Extract the (X, Y) coordinate from the center of the cell holding the provided text.  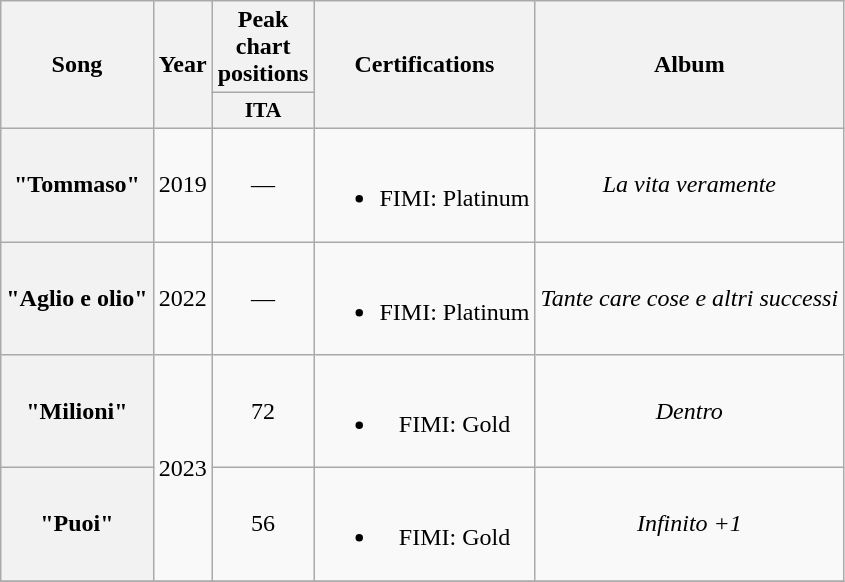
72 (263, 412)
"Milioni" (77, 412)
"Tommaso" (77, 184)
Album (690, 65)
"Aglio e olio" (77, 298)
Peakchartpositions (263, 47)
2022 (182, 298)
"Puoi" (77, 524)
La vita veramente (690, 184)
Dentro (690, 412)
Tante care cose e altri successi (690, 298)
2023 (182, 468)
Certifications (424, 65)
56 (263, 524)
Year (182, 65)
Infinito +1 (690, 524)
2019 (182, 184)
Song (77, 65)
ITA (263, 111)
